Scan for the cell matching the given text and deliver its (x, y) coordinate at center. 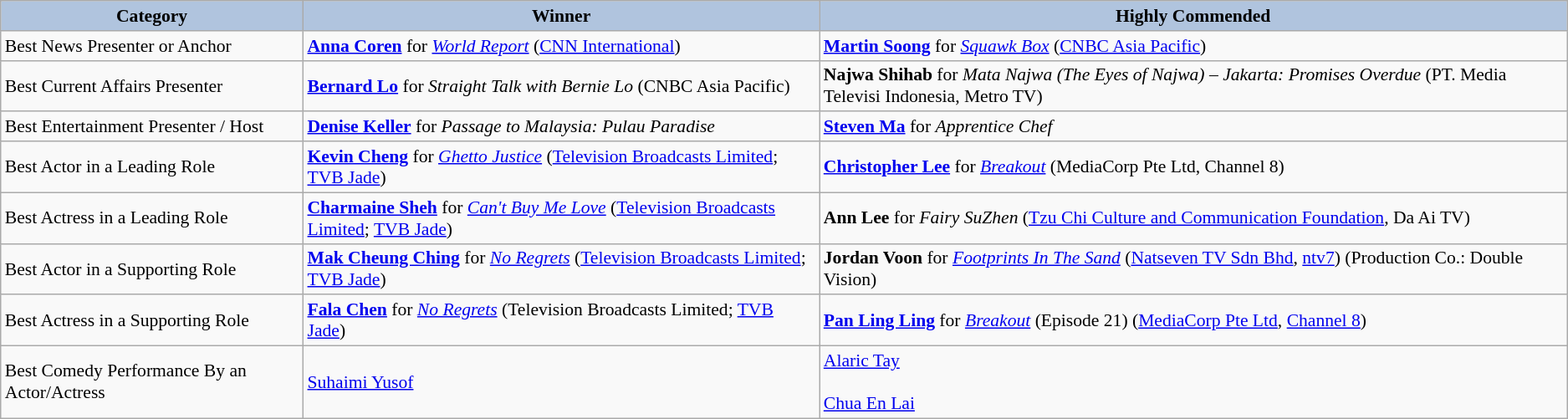
Best Entertainment Presenter / Host (152, 127)
Charmaine Sheh for Can't Buy Me Love (Television Broadcasts Limited; TVB Jade) (560, 217)
Mak Cheung Ching for No Regrets (Television Broadcasts Limited; TVB Jade) (560, 269)
Category (152, 16)
Best Actress in a Supporting Role (152, 321)
Best Comedy Performance By an Actor/Actress (152, 383)
Winner (560, 16)
Martin Soong for Squawk Box (CNBC Asia Pacific) (1193, 46)
Fala Chen for No Regrets (Television Broadcasts Limited; TVB Jade) (560, 321)
Najwa Shihab for Mata Najwa (The Eyes of Najwa) – Jakarta: Promises Overdue (PT. Media Televisi Indonesia, Metro TV) (1193, 85)
Anna Coren for World Report (CNN International) (560, 46)
Highly Commended (1193, 16)
Suhaimi Yusof (560, 383)
Denise Keller for Passage to Malaysia: Pulau Paradise (560, 127)
Best Actor in a Leading Role (152, 167)
Bernard Lo for Straight Talk with Bernie Lo (CNBC Asia Pacific) (560, 85)
Pan Ling Ling for Breakout (Episode 21) (MediaCorp Pte Ltd, Channel 8) (1193, 321)
Alaric Tay Chua En Lai (1193, 383)
Best Actress in a Leading Role (152, 217)
Ann Lee for Fairy SuZhen (Tzu Chi Culture and Communication Foundation, Da Ai TV) (1193, 217)
Christopher Lee for Breakout (MediaCorp Pte Ltd, Channel 8) (1193, 167)
Best Current Affairs Presenter (152, 85)
Best Actor in a Supporting Role (152, 269)
Kevin Cheng for Ghetto Justice (Television Broadcasts Limited; TVB Jade) (560, 167)
Jordan Voon for Footprints In The Sand (Natseven TV Sdn Bhd, ntv7) (Production Co.: Double Vision) (1193, 269)
Steven Ma for Apprentice Chef (1193, 127)
Best News Presenter or Anchor (152, 46)
